Return the (X, Y) coordinate for the center point of the cell that contains the specified text.  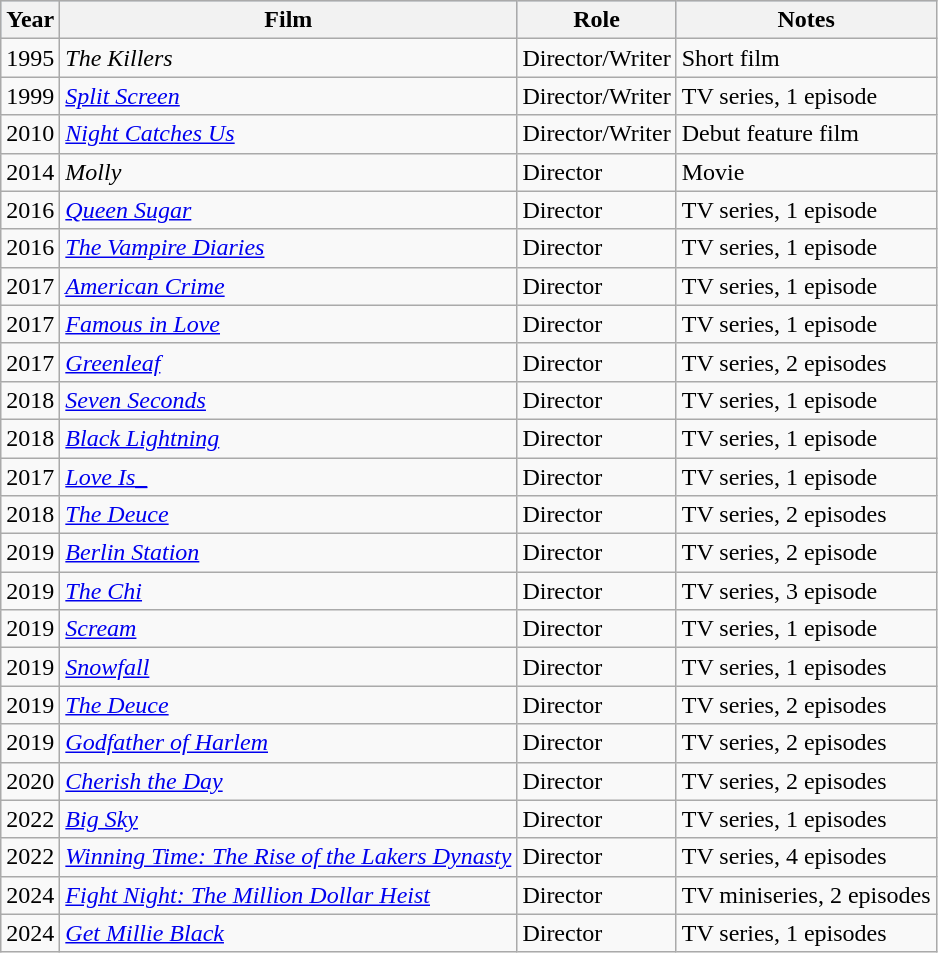
2010 (30, 134)
Scream (288, 629)
Year (30, 20)
Night Catches Us (288, 134)
Molly (288, 172)
Queen Sugar (288, 210)
Greenleaf (288, 362)
TV series, 2 episode (806, 553)
Short film (806, 58)
2020 (30, 781)
Winning Time: The Rise of the Lakers Dynasty (288, 857)
The Chi (288, 591)
Seven Seconds (288, 400)
The Vampire Diaries (288, 248)
Berlin Station (288, 553)
Famous in Love (288, 324)
Split Screen (288, 96)
Debut feature film (806, 134)
Notes (806, 20)
TV miniseries, 2 episodes (806, 895)
Godfather of Harlem (288, 743)
Big Sky (288, 819)
Movie (806, 172)
TV series, 4 episodes (806, 857)
TV series, 3 episode (806, 591)
Cherish the Day (288, 781)
The Killers (288, 58)
Film (288, 20)
Black Lightning (288, 438)
Snowfall (288, 667)
American Crime (288, 286)
Role (596, 20)
1995 (30, 58)
Love Is_ (288, 477)
Get Millie Black (288, 933)
Fight Night: The Million Dollar Heist (288, 895)
1999 (30, 96)
2014 (30, 172)
